Scan for the cell matching the given text and deliver its [x, y] coordinate at center. 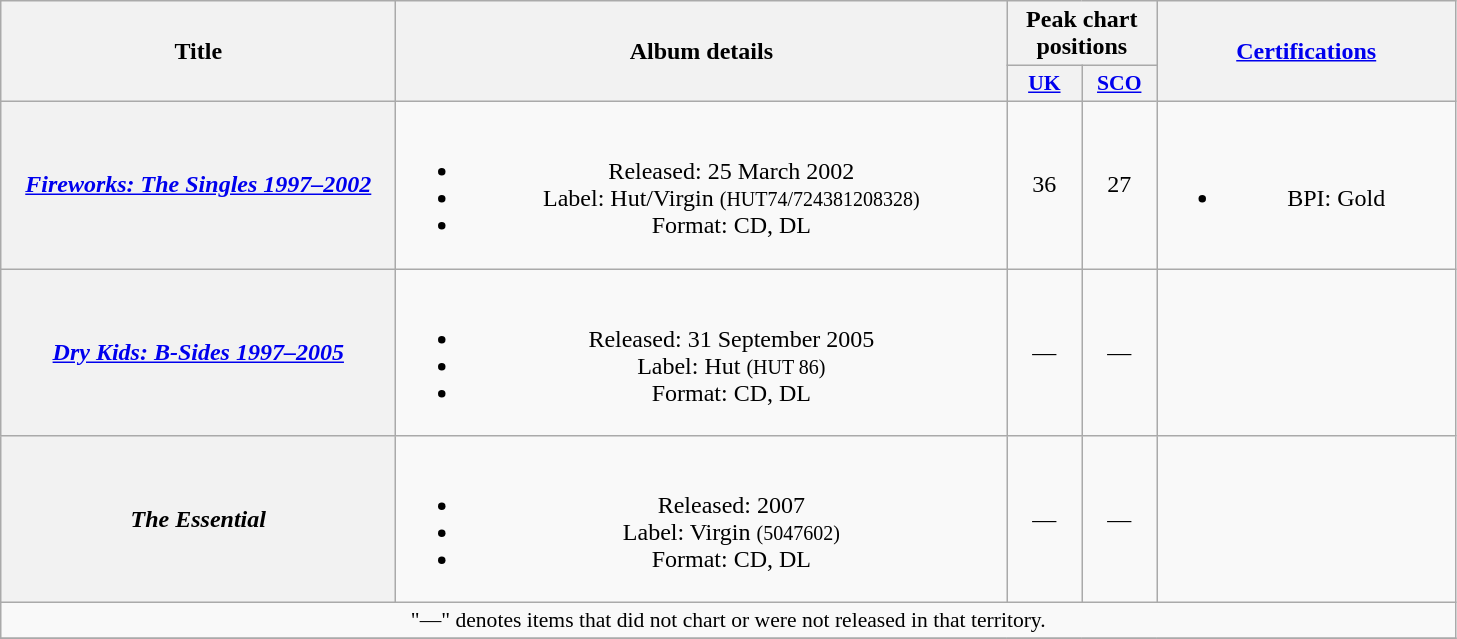
Released: 31 September 2005Label: Hut (HUT 86)Format: CD, DL [702, 352]
Certifications [1306, 52]
The Essential [198, 520]
27 [1120, 184]
BPI: Gold [1306, 184]
Dry Kids: B-Sides 1997–2005 [198, 352]
Album details [702, 52]
36 [1044, 184]
UK [1044, 84]
"—" denotes items that did not chart or were not released in that territory. [728, 621]
Title [198, 52]
SCO [1120, 84]
Released: 2007Label: Virgin (5047602)Format: CD, DL [702, 520]
Peak chartpositions [1082, 34]
Fireworks: The Singles 1997–2002 [198, 184]
Released: 25 March 2002Label: Hut/Virgin (HUT74/724381208328)Format: CD, DL [702, 184]
